For the text-containing cell, return its midpoint in [x, y] coordinate format. 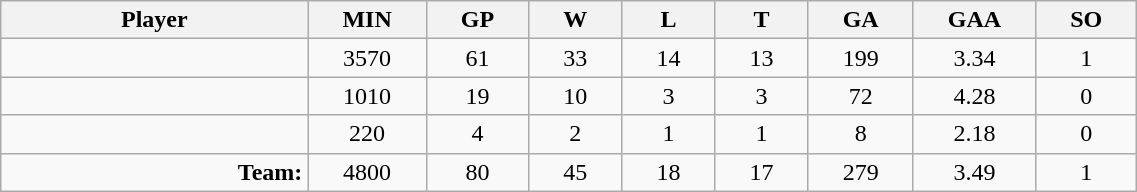
T [762, 20]
17 [762, 172]
220 [367, 134]
GAA [974, 20]
3.49 [974, 172]
1010 [367, 96]
GA [860, 20]
2 [576, 134]
199 [860, 58]
10 [576, 96]
L [668, 20]
GP [477, 20]
19 [477, 96]
SO [1086, 20]
Team: [154, 172]
61 [477, 58]
4800 [367, 172]
18 [668, 172]
3570 [367, 58]
80 [477, 172]
33 [576, 58]
14 [668, 58]
8 [860, 134]
45 [576, 172]
2.18 [974, 134]
W [576, 20]
4.28 [974, 96]
279 [860, 172]
72 [860, 96]
4 [477, 134]
3.34 [974, 58]
13 [762, 58]
Player [154, 20]
MIN [367, 20]
